Return the (x, y) coordinate for the center point of the cell that contains the specified text.  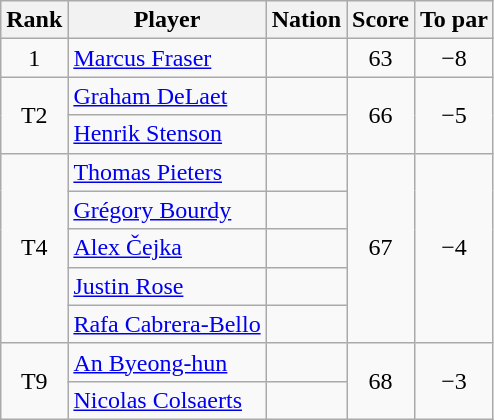
Justin Rose (167, 286)
Player (167, 20)
Alex Čejka (167, 248)
−8 (454, 58)
68 (381, 381)
Grégory Bourdy (167, 210)
Rafa Cabrera-Bello (167, 324)
Graham DeLaet (167, 96)
66 (381, 115)
Marcus Fraser (167, 58)
Rank (34, 20)
−3 (454, 381)
Henrik Stenson (167, 134)
T2 (34, 115)
63 (381, 58)
1 (34, 58)
Thomas Pieters (167, 172)
Nicolas Colsaerts (167, 400)
−4 (454, 248)
An Byeong-hun (167, 362)
67 (381, 248)
Score (381, 20)
−5 (454, 115)
Nation (306, 20)
To par (454, 20)
T9 (34, 381)
T4 (34, 248)
